Extract the [x, y] coordinate from the center of the cell holding the provided text.  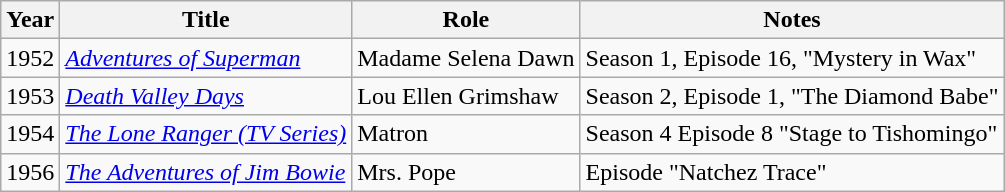
1952 [30, 58]
Year [30, 20]
Adventures of Superman [206, 58]
Notes [792, 20]
1956 [30, 172]
Madame Selena Dawn [466, 58]
1953 [30, 96]
Season 2, Episode 1, "The Diamond Babe" [792, 96]
Role [466, 20]
1954 [30, 134]
Matron [466, 134]
Mrs. Pope [466, 172]
The Adventures of Jim Bowie [206, 172]
The Lone Ranger (TV Series) [206, 134]
Death Valley Days [206, 96]
Season 1, Episode 16, "Mystery in Wax" [792, 58]
Title [206, 20]
Season 4 Episode 8 "Stage to Tishomingo" [792, 134]
Episode "Natchez Trace" [792, 172]
Lou Ellen Grimshaw [466, 96]
